Determine the (X, Y) coordinate at the center of the cell enclosing the given text.  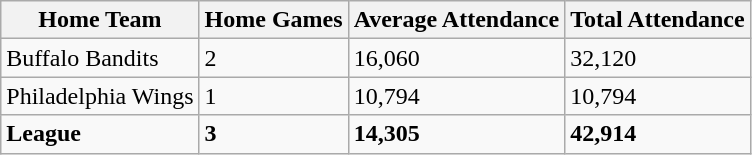
Philadelphia Wings (100, 96)
League (100, 134)
16,060 (456, 58)
Total Attendance (658, 20)
Home Games (274, 20)
1 (274, 96)
Average Attendance (456, 20)
2 (274, 58)
Home Team (100, 20)
3 (274, 134)
32,120 (658, 58)
Buffalo Bandits (100, 58)
42,914 (658, 134)
14,305 (456, 134)
